Return the [X, Y] coordinate for the center point of the cell that contains the specified text.  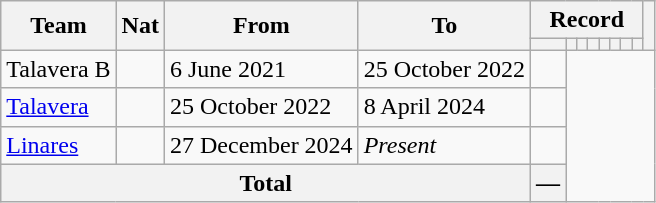
Nat [140, 26]
Linares [58, 145]
From [261, 26]
Present [444, 145]
8 April 2024 [444, 107]
27 December 2024 [261, 145]
— [548, 183]
Total [266, 183]
Talavera [58, 107]
To [444, 26]
Team [58, 26]
6 June 2021 [261, 69]
Talavera B [58, 69]
Record [587, 20]
